Output the (x, y) coordinate of the center of the cell containing the given text.  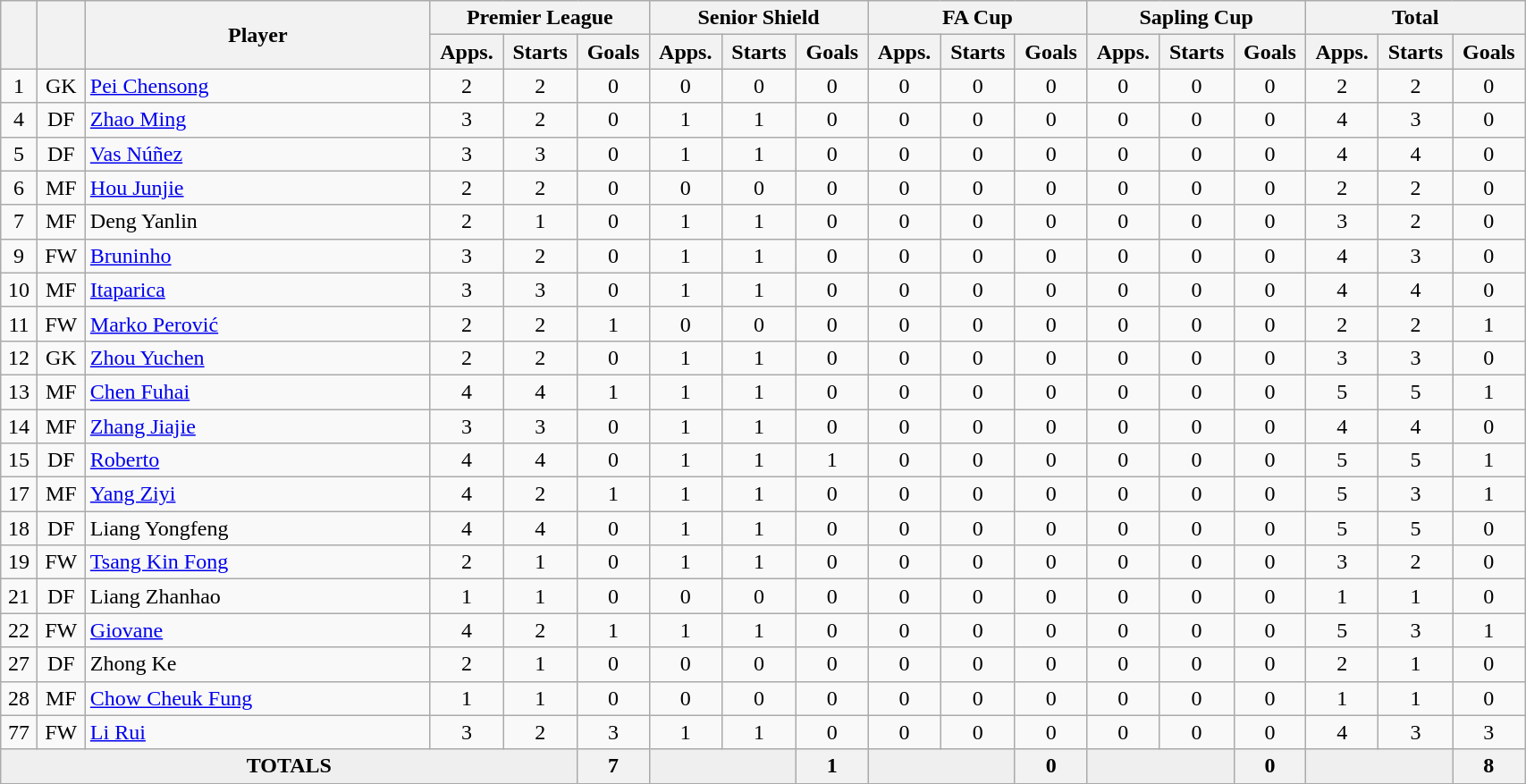
Itaparica (257, 290)
Chen Fuhai (257, 392)
Hou Junjie (257, 188)
14 (19, 426)
FA Cup (978, 18)
Premier League (540, 18)
19 (19, 562)
Li Rui (257, 732)
18 (19, 528)
Sapling Cup (1196, 18)
Pei Chensong (257, 86)
8 (1489, 766)
9 (19, 256)
Zhao Ming (257, 120)
Yang Ziyi (257, 494)
TOTALS (290, 766)
Player (257, 35)
10 (19, 290)
Vas Núñez (257, 154)
17 (19, 494)
13 (19, 392)
Senior Shield (758, 18)
21 (19, 596)
Tsang Kin Fong (257, 562)
Zhang Jiajie (257, 426)
11 (19, 324)
Giovane (257, 630)
12 (19, 358)
Deng Yanlin (257, 222)
Zhou Yuchen (257, 358)
Bruninho (257, 256)
15 (19, 460)
Liang Zhanhao (257, 596)
Marko Perović (257, 324)
Chow Cheuk Fung (257, 698)
77 (19, 732)
Total (1416, 18)
27 (19, 664)
Liang Yongfeng (257, 528)
22 (19, 630)
Zhong Ke (257, 664)
28 (19, 698)
6 (19, 188)
Roberto (257, 460)
